Return the [X, Y] coordinate for the center point of the cell that contains the specified text.  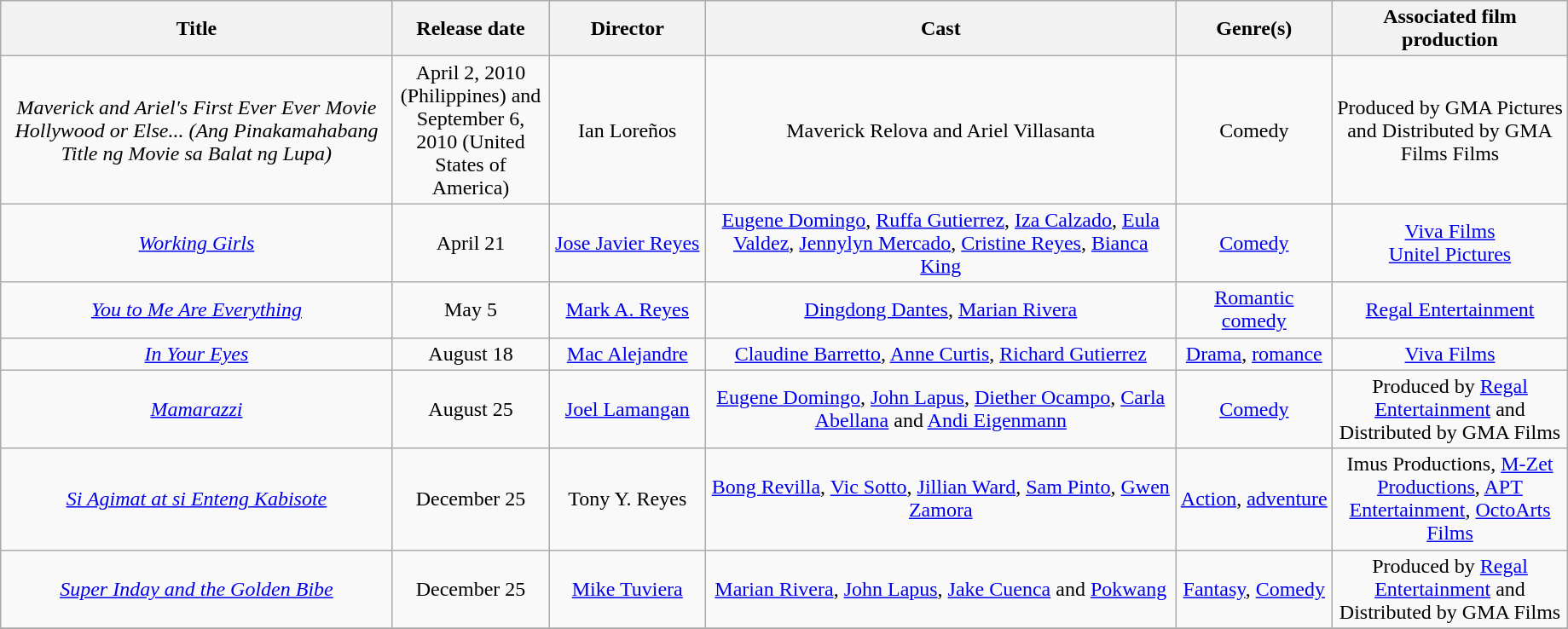
Mark A. Reyes [628, 310]
Eugene Domingo, Ruffa Gutierrez, Iza Calzado, Eula Valdez, Jennylyn Mercado, Cristine Reyes, Bianca King [941, 243]
Maverick and Ariel's First Ever Ever Movie Hollywood or Else... (Ang Pinakamahabang Title ng Movie sa Balat ng Lupa) [196, 130]
Bong Revilla, Vic Sotto, Jillian Ward, Sam Pinto, Gwen Zamora [941, 499]
Mamarazzi [196, 409]
Joel Lamangan [628, 409]
Regal Entertainment [1450, 310]
Marian Rivera, John Lapus, Jake Cuenca and Pokwang [941, 589]
Action, adventure [1254, 499]
April 21 [471, 243]
Claudine Barretto, Anne Curtis, Richard Gutierrez [941, 354]
Dingdong Dantes, Marian Rivera [941, 310]
Eugene Domingo, John Lapus, Diether Ocampo, Carla Abellana and Andi Eigenmann [941, 409]
Ian Loreños [628, 130]
Mike Tuviera [628, 589]
Romantic comedy [1254, 310]
Release date [471, 29]
Produced by GMA Pictures and Distributed by GMA Films Films [1450, 130]
Jose Javier Reyes [628, 243]
Fantasy, Comedy [1254, 589]
Title [196, 29]
April 2, 2010 (Philippines) and September 6, 2010 (United States of America) [471, 130]
Tony Y. Reyes [628, 499]
August 25 [471, 409]
Genre(s) [1254, 29]
Mac Alejandre [628, 354]
Super Inday and the Golden Bibe [196, 589]
Maverick Relova and Ariel Villasanta [941, 130]
Cast [941, 29]
Viva FilmsUnitel Pictures [1450, 243]
Working Girls [196, 243]
In Your Eyes [196, 354]
Director [628, 29]
Imus Productions, M-Zet Productions, APT Entertainment, OctoArts Films [1450, 499]
Si Agimat at si Enteng Kabisote [196, 499]
Viva Films [1450, 354]
August 18 [471, 354]
Associated film production [1450, 29]
Drama, romance [1254, 354]
May 5 [471, 310]
You to Me Are Everything [196, 310]
